Find where the given text appears and provide that cell's center as (x, y) coordinate. 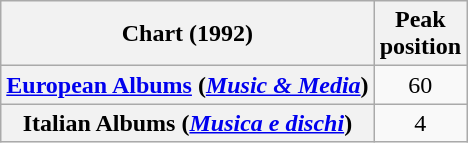
Italian Albums (Musica e dischi) (188, 123)
4 (420, 123)
European Albums (Music & Media) (188, 85)
Chart (1992) (188, 34)
Peakposition (420, 34)
60 (420, 85)
